Scan for the cell matching the given text and deliver its [x, y] coordinate at center. 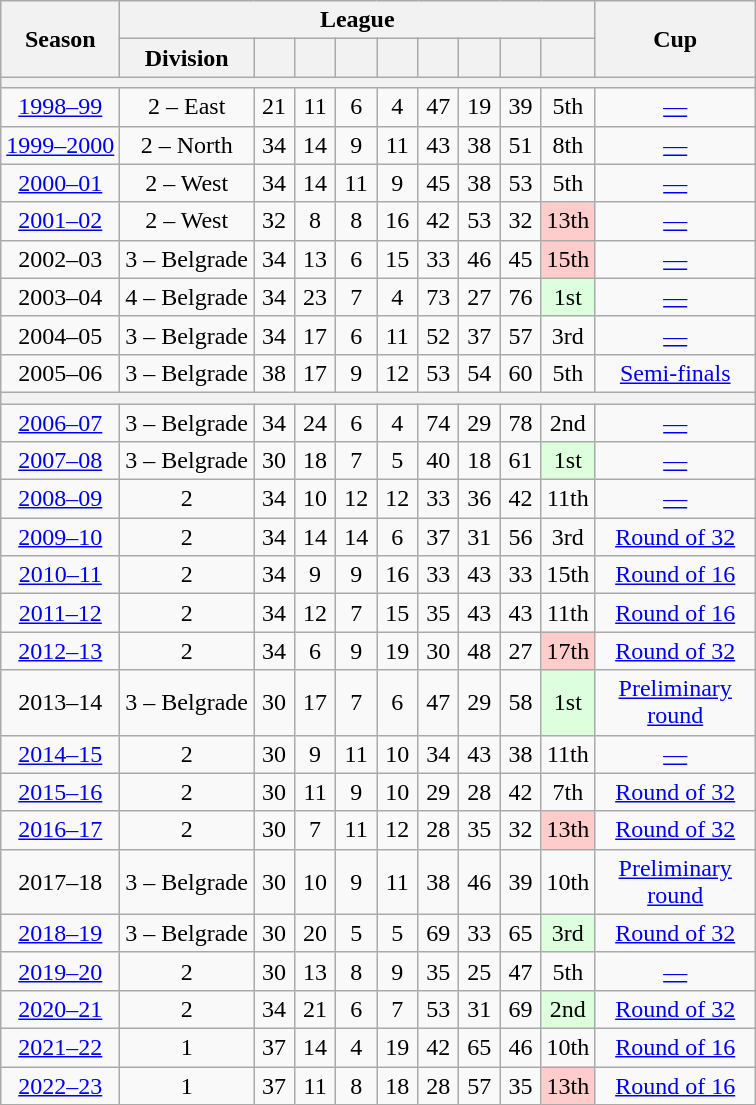
2004–05 [60, 335]
2011–12 [60, 613]
2002–03 [60, 259]
58 [520, 702]
2009–10 [60, 537]
73 [438, 297]
2007–08 [60, 461]
2022–23 [60, 1085]
Season [60, 39]
2019–20 [60, 971]
2010–11 [60, 575]
2015–16 [60, 792]
54 [480, 373]
2018–19 [60, 933]
56 [520, 537]
Division [187, 58]
20 [316, 933]
2 – North [187, 145]
76 [520, 297]
2000–01 [60, 183]
7th [568, 792]
74 [438, 423]
1998–99 [60, 107]
2006–07 [60, 423]
2005–06 [60, 373]
League [358, 20]
4 – Belgrade [187, 297]
48 [480, 651]
25 [480, 971]
52 [438, 335]
2013–14 [60, 702]
Semi-finals [676, 373]
Cup [676, 39]
2017–18 [60, 882]
51 [520, 145]
2 – East [187, 107]
8th [568, 145]
36 [480, 499]
2016–17 [60, 830]
2021–22 [60, 1047]
17th [568, 651]
2014–15 [60, 754]
2020–21 [60, 1009]
24 [316, 423]
2008–09 [60, 499]
2001–02 [60, 221]
61 [520, 461]
2003–04 [60, 297]
40 [438, 461]
60 [520, 373]
23 [316, 297]
1999–2000 [60, 145]
2012–13 [60, 651]
78 [520, 423]
